For the text-containing cell, return its midpoint in (X, Y) coordinate format. 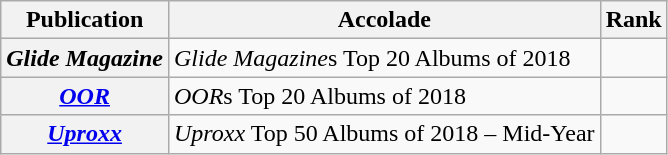
OORs Top 20 Albums of 2018 (384, 96)
Glide Magazine (85, 58)
Uproxx (85, 134)
Publication (85, 20)
Glide Magazines Top 20 Albums of 2018 (384, 58)
Rank (634, 20)
Uproxx Top 50 Albums of 2018 – Mid-Year (384, 134)
OOR (85, 96)
Accolade (384, 20)
